Provide the (x, y) coordinate of the cell's center where the given text is located.  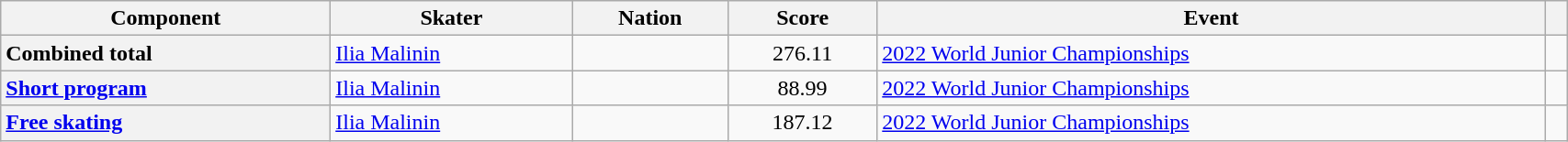
Nation (650, 18)
Skater (452, 18)
187.12 (802, 123)
Component (165, 18)
Free skating (165, 123)
Event (1212, 18)
Combined total (165, 53)
88.99 (802, 88)
276.11 (802, 53)
Score (802, 18)
Short program (165, 88)
